Identify which cell holds the provided text, then report its [x, y] central coordinate. 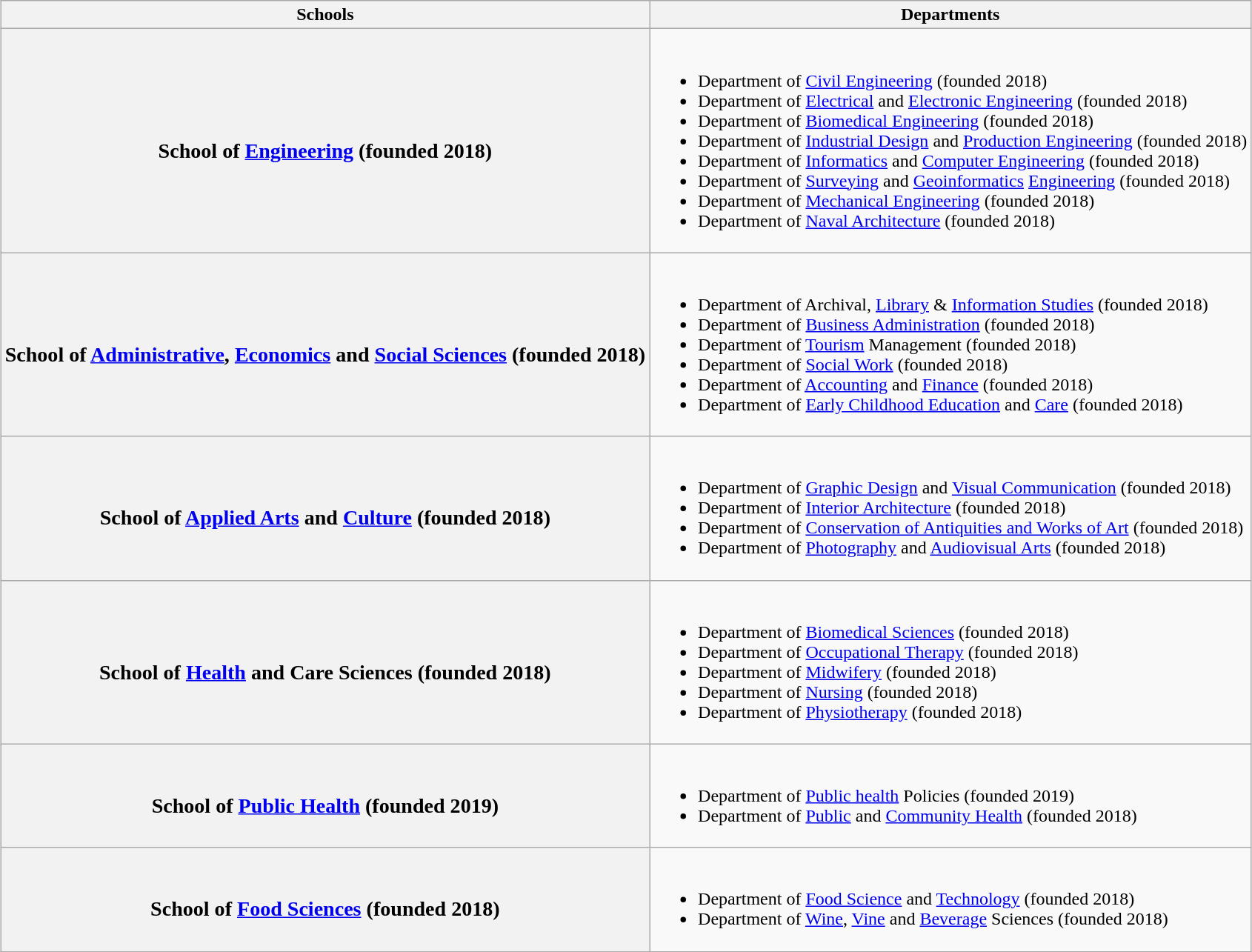
School of Public Health (founded 2019) [324, 796]
Department of Food Science and Technology (founded 2018)Department of Wine, Vine and Beverage Sciences (founded 2018) [950, 899]
Department of Public health Policies (founded 2019)Department of Public and Community Health (founded 2018) [950, 796]
Departments [950, 15]
School of Applied Arts and Culture (founded 2018) [324, 508]
Schools [324, 15]
School of Engineering (founded 2018) [324, 141]
School of Health and Care Sciences (founded 2018) [324, 662]
School of Food Sciences (founded 2018) [324, 899]
School of Administrative, Economics and Social Sciences (founded 2018) [324, 344]
